Find where the given text appears and provide that cell's center as [X, Y] coordinate. 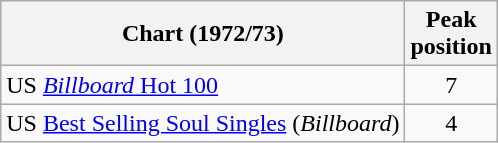
US Best Selling Soul Singles (Billboard) [203, 123]
7 [451, 85]
4 [451, 123]
Chart (1972/73) [203, 34]
US Billboard Hot 100 [203, 85]
Peakposition [451, 34]
